Pinpoint the cell where the given text exists, returning its (X, Y) midpoint coordinate. 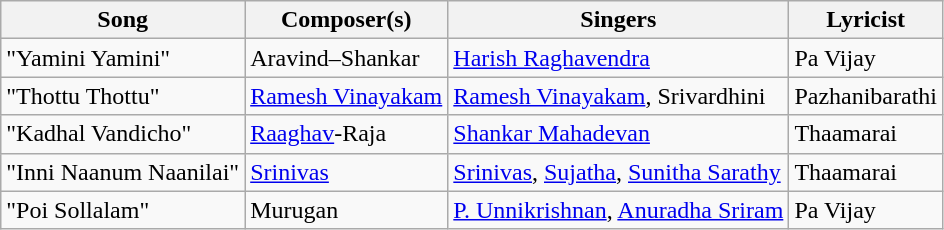
Singers (618, 20)
Murugan (346, 210)
Pazhanibarathi (866, 96)
"Kadhal Vandicho" (123, 134)
"Inni Naanum Naanilai" (123, 172)
Harish Raghavendra (618, 58)
Ramesh Vinayakam (346, 96)
Composer(s) (346, 20)
P. Unnikrishnan, Anuradha Sriram (618, 210)
"Thottu Thottu" (123, 96)
Srinivas (346, 172)
"Poi Sollalam" (123, 210)
Raaghav-Raja (346, 134)
Ramesh Vinayakam, Srivardhini (618, 96)
"Yamini Yamini" (123, 58)
Srinivas, Sujatha, Sunitha Sarathy (618, 172)
Song (123, 20)
Aravind–Shankar (346, 58)
Lyricist (866, 20)
Shankar Mahadevan (618, 134)
